Extract the (x, y) coordinate from the center of the cell holding the provided text.  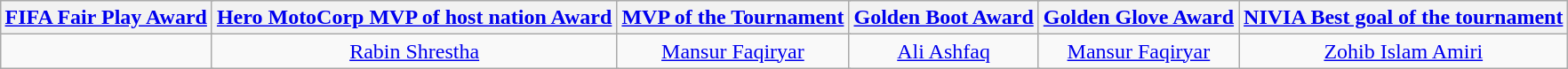
MVP of the Tournament (732, 18)
Ali Ashfaq (944, 51)
Golden Glove Award (1138, 18)
NIVIA Best goal of the tournament (1404, 18)
Hero MotoCorp MVP of host nation Award (414, 18)
Golden Boot Award (944, 18)
Rabin Shrestha (414, 51)
Zohib Islam Amiri (1404, 51)
FIFA Fair Play Award (106, 18)
